From the cell containing the given text, extract its center point as [x, y] coordinate. 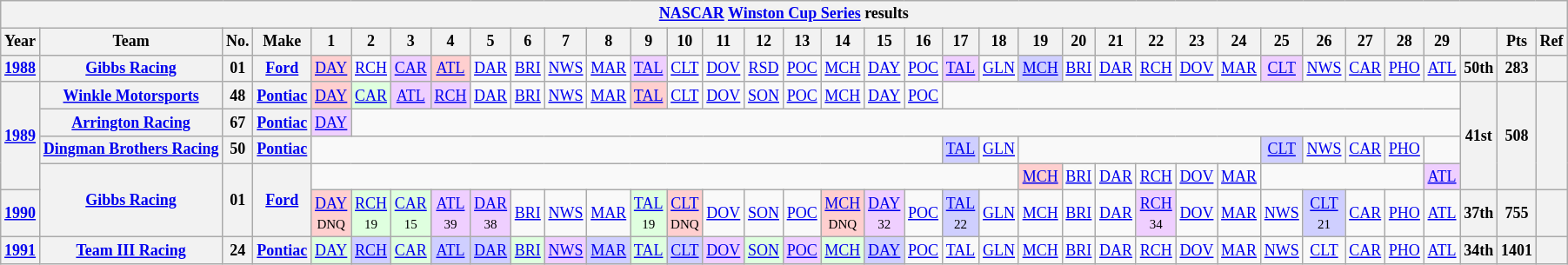
26 [1324, 42]
19 [1040, 42]
MCHDNQ [843, 214]
DAR38 [490, 214]
Team III Racing [130, 250]
27 [1365, 42]
Team [130, 42]
TAL22 [960, 214]
12 [764, 42]
755 [1517, 214]
67 [238, 122]
Make [282, 42]
RCH34 [1156, 214]
48 [238, 96]
No. [238, 42]
25 [1282, 42]
DAYDNQ [331, 214]
TAL19 [649, 214]
13 [802, 42]
CLTDNQ [685, 214]
20 [1078, 42]
Year [21, 42]
14 [843, 42]
18 [999, 42]
Dingman Brothers Racing [130, 149]
Winkle Motorsports [130, 96]
15 [884, 42]
41st [1478, 136]
9 [649, 42]
1 [331, 42]
21 [1117, 42]
1989 [21, 136]
RSD [764, 68]
50th [1478, 68]
Arrington Racing [130, 122]
22 [1156, 42]
508 [1517, 136]
CLT21 [1324, 214]
16 [924, 42]
23 [1197, 42]
1991 [21, 250]
6 [527, 42]
7 [565, 42]
Pts [1517, 42]
50 [238, 149]
17 [960, 42]
NASCAR Winston Cup Series results [784, 14]
8 [609, 42]
1401 [1517, 250]
11 [724, 42]
10 [685, 42]
283 [1517, 68]
ATL39 [450, 214]
29 [1442, 42]
3 [410, 42]
1990 [21, 214]
28 [1405, 42]
5 [490, 42]
CAR15 [410, 214]
37th [1478, 214]
Ref [1551, 42]
4 [450, 42]
RCH19 [371, 214]
34th [1478, 250]
1988 [21, 68]
DAY32 [884, 214]
2 [371, 42]
